Identify which cell holds the provided text, then report its [x, y] central coordinate. 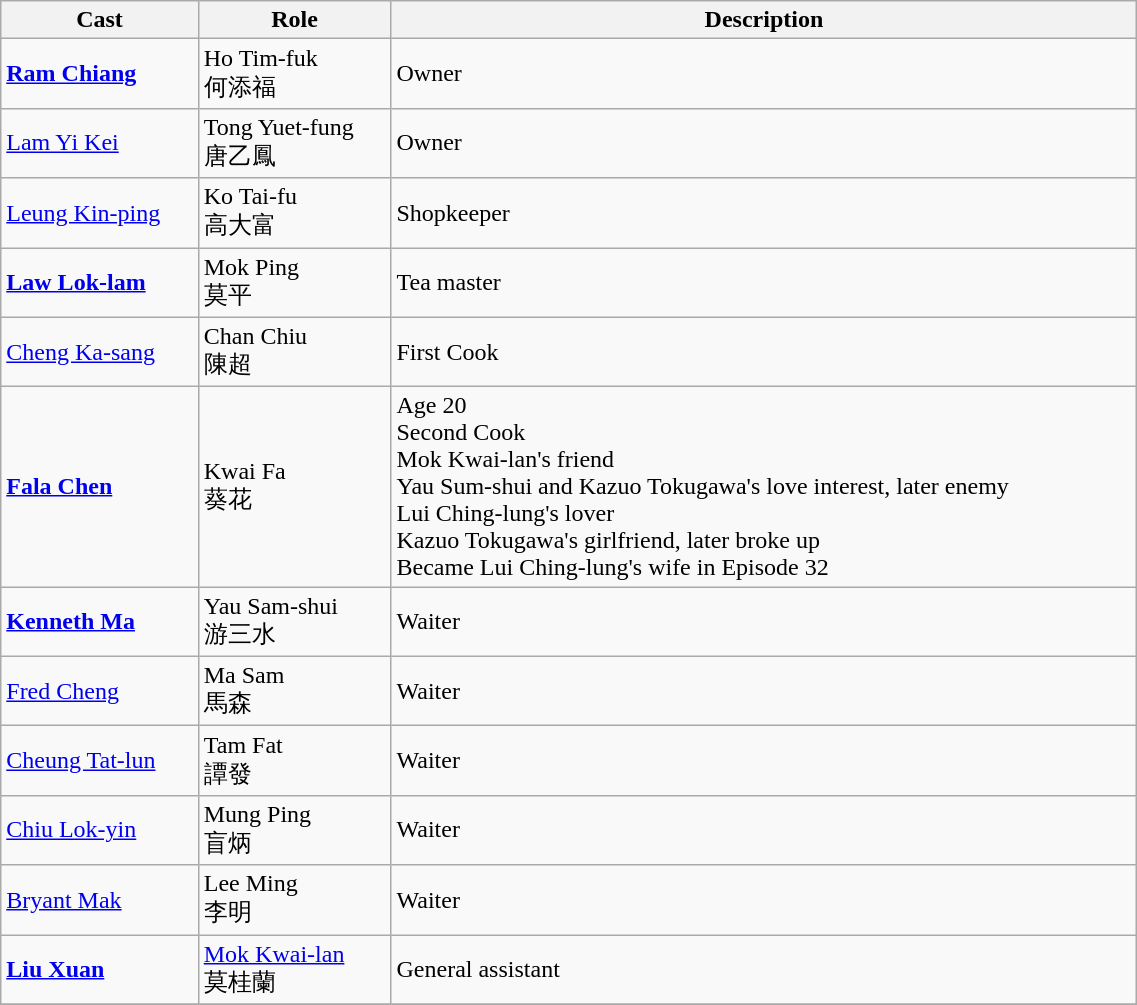
Mung Ping盲炳 [294, 830]
Liu Xuan [100, 969]
Ko Tai-fu高大富 [294, 213]
Law Lok-lam [100, 283]
Bryant Mak [100, 900]
Yau Sam-shui游三水 [294, 622]
First Cook [764, 352]
Mok Kwai-lan莫桂蘭 [294, 969]
Ho Tim-fuk何添福 [294, 74]
Fred Cheng [100, 691]
Lee Ming李明 [294, 900]
Shopkeeper [764, 213]
Chan Chiu陳超 [294, 352]
Tam Fat譚發 [294, 761]
Leung Kin-ping [100, 213]
Description [764, 20]
Cheng Ka-sang [100, 352]
Ma Sam馬森 [294, 691]
Kenneth Ma [100, 622]
Chiu Lok-yin [100, 830]
Ram Chiang [100, 74]
Fala Chen [100, 487]
Cast [100, 20]
Cheung Tat-lun [100, 761]
Mok Ping莫平 [294, 283]
Tea master [764, 283]
General assistant [764, 969]
Lam Yi Kei [100, 143]
Role [294, 20]
Tong Yuet-fung唐乙鳳 [294, 143]
Kwai Fa葵花 [294, 487]
